Search for the cell housing the specified text and yield its [X, Y] center coordinate. 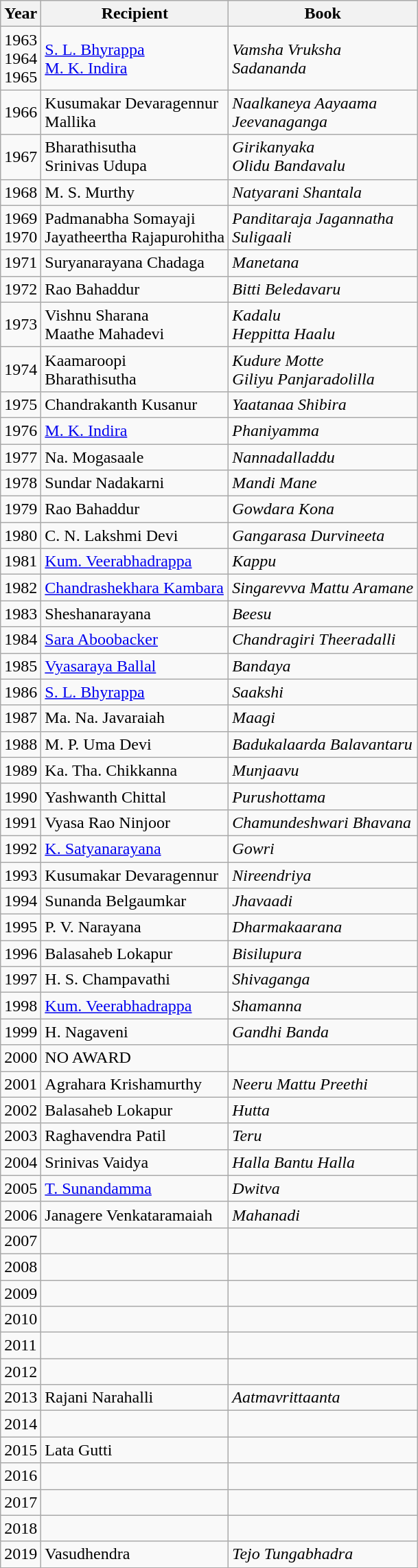
1974 [21, 369]
Teru [323, 1136]
Halla Bantu Halla [323, 1162]
C. N. Lakshmi Devi [135, 535]
2001 [21, 1084]
2006 [21, 1214]
NO AWARD [135, 1058]
S. L. Bhyrappa [135, 692]
1984 [21, 640]
2015 [21, 1450]
Chandragiri Theeradalli [323, 640]
1996 [21, 954]
196319641965 [21, 58]
Nannadalladdu [323, 457]
M. S. Murthy [135, 192]
Shamanna [323, 1006]
Vamsha Vruksha Sadananda [323, 58]
Chandrashekhara Kambara [135, 588]
Year [21, 14]
Bandaya [323, 666]
Ma. Na. Javaraiah [135, 718]
Munjaavu [323, 770]
1997 [21, 980]
Raghavendra Patil [135, 1136]
2014 [21, 1424]
Girikanyaka Olidu Bandavalu [323, 157]
Bharathisutha Srinivas Udupa [135, 157]
2017 [21, 1502]
Kappu [323, 562]
P. V. Narayana [135, 927]
2007 [21, 1241]
1987 [21, 718]
Rajani Narahalli [135, 1398]
1992 [21, 849]
Gowdara Kona [323, 509]
Mahanadi [323, 1214]
Chamundeshwari Bhavana [323, 822]
Lata Gutti [135, 1450]
Singarevva Mattu Aramane [323, 588]
Suryanarayana Chadaga [135, 263]
Padmanabha Somayaji Jayatheertha Rajapurohitha [135, 228]
2008 [21, 1267]
2016 [21, 1476]
Sheshanarayana [135, 614]
H. Nagaveni [135, 1032]
Vyasaraya Ballal [135, 666]
1981 [21, 562]
1995 [21, 927]
1993 [21, 875]
1988 [21, 744]
2003 [21, 1136]
1967 [21, 157]
Kusumakar Devaragennur [135, 875]
1980 [21, 535]
Badukalaarda Balavantaru [323, 744]
1998 [21, 1006]
T. Sunandamma [135, 1188]
2010 [21, 1319]
Saakshi [323, 692]
Manetana [323, 263]
Sunanda Belgaumkar [135, 901]
Recipient [135, 14]
2005 [21, 1188]
Yashwanth Chittal [135, 796]
1978 [21, 483]
Aatmavrittaanta [323, 1398]
Natyarani Shantala [323, 192]
Phaniyamma [323, 430]
2013 [21, 1398]
Hutta [323, 1110]
1990 [21, 796]
Gandhi Banda [323, 1032]
1968 [21, 192]
Neeru Mattu Preethi [323, 1084]
2018 [21, 1528]
Chandrakanth Kusanur [135, 404]
Tejo Tungabhadra [323, 1554]
Kusumakar Devaragennur Mallika [135, 113]
1975 [21, 404]
2004 [21, 1162]
Kaamaroopi Bharathisutha [135, 369]
1982 [21, 588]
Sundar Nadakarni [135, 483]
Kudure Motte Giliyu Panjaradolilla [323, 369]
Sara Aboobacker [135, 640]
Vyasa Rao Ninjoor [135, 822]
Dharmakaarana [323, 927]
K. Satyanarayana [135, 849]
1994 [21, 901]
M. K. Indira [135, 430]
1986 [21, 692]
Yaatanaa Shibira [323, 404]
Maagi [323, 718]
1971 [21, 263]
Book [323, 14]
Srinivas Vaidya [135, 1162]
Bitti Beledavaru [323, 289]
Na. Mogasaale [135, 457]
Mandi Mane [323, 483]
1983 [21, 614]
1973 [21, 324]
Bisilupura [323, 954]
Janagere Venkataramaiah [135, 1214]
2002 [21, 1110]
H. S. Champavathi [135, 980]
Vishnu Sharana Maathe Mahadevi [135, 324]
Jhavaadi [323, 901]
1977 [21, 457]
Beesu [323, 614]
1972 [21, 289]
Shivaganga [323, 980]
2000 [21, 1058]
Kadalu Heppitta Haalu [323, 324]
Dwitva [323, 1188]
Purushottama [323, 796]
Ka. Tha. Chikkanna [135, 770]
1966 [21, 113]
1989 [21, 770]
S. L. Bhyrappa M. K. Indira [135, 58]
2011 [21, 1346]
Panditaraja Jagannatha Suligaali [323, 228]
Naalkaneya Aayaama Jeevanaganga [323, 113]
1991 [21, 822]
Vasudhendra [135, 1554]
Agrahara Krishamurthy [135, 1084]
Gangarasa Durvineeta [323, 535]
2019 [21, 1554]
M. P. Uma Devi [135, 744]
Nireendriya [323, 875]
19691970 [21, 228]
1999 [21, 1032]
1976 [21, 430]
2012 [21, 1372]
1979 [21, 509]
Gowri [323, 849]
2009 [21, 1293]
1985 [21, 666]
